Locate the cell with the specified text and output its [x, y] center coordinate. 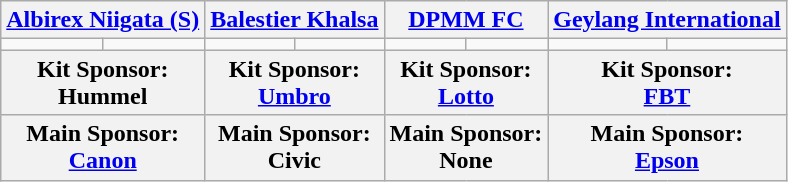
Main Sponsor: Epson [667, 148]
Kit Sponsor: Hummel [103, 82]
Kit Sponsor: Lotto [466, 82]
DPMM FC [466, 20]
Kit Sponsor: FBT [667, 82]
Kit Sponsor: Umbro [294, 82]
Albirex Niigata (S) [103, 20]
Geylang International [667, 20]
Main Sponsor: None [466, 148]
Main Sponsor: Civic [294, 148]
Main Sponsor: Canon [103, 148]
Balestier Khalsa [294, 20]
